Capture the cell that displays the provided text and extract its [X, Y] central coordinate. 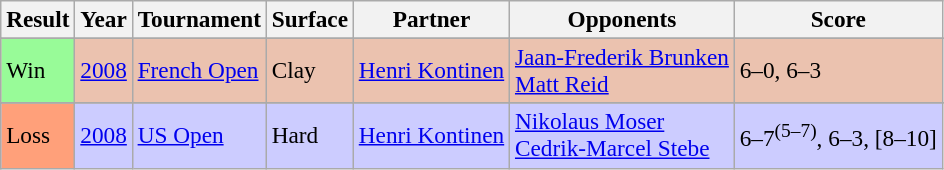
Clay [310, 70]
Opponents [622, 19]
Nikolaus Moser Cedrik-Marcel Stebe [622, 136]
Win [38, 70]
Surface [310, 19]
Hard [310, 136]
Partner [431, 19]
French Open [199, 70]
6–7(5–7), 6–3, [8–10] [838, 136]
Result [38, 19]
US Open [199, 136]
Score [838, 19]
Jaan-Frederik Brunken Matt Reid [622, 70]
Loss [38, 136]
Year [104, 19]
Tournament [199, 19]
6–0, 6–3 [838, 70]
